Identify which cell holds the provided text, then report its (x, y) central coordinate. 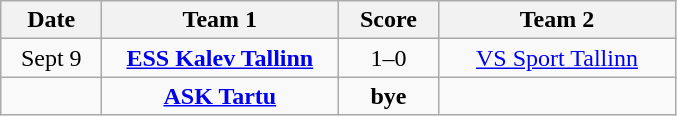
Score (388, 20)
Team 1 (220, 20)
VS Sport Tallinn (557, 58)
Sept 9 (52, 58)
Date (52, 20)
1–0 (388, 58)
bye (388, 96)
Team 2 (557, 20)
ESS Kalev Tallinn (220, 58)
ASK Tartu (220, 96)
